Provide the [X, Y] coordinate of the cell's center where the given text is located.  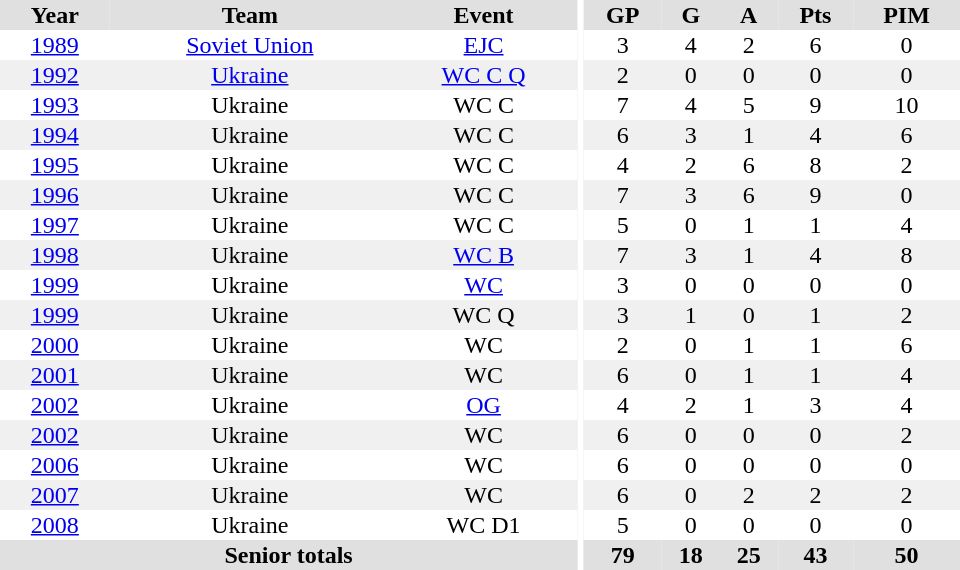
Pts [816, 15]
WC Q [484, 315]
1996 [55, 195]
Team [250, 15]
1997 [55, 225]
G [691, 15]
2007 [55, 495]
GP [623, 15]
Soviet Union [250, 45]
2006 [55, 465]
10 [906, 105]
Senior totals [288, 555]
WC C Q [484, 75]
1993 [55, 105]
2001 [55, 375]
PIM [906, 15]
50 [906, 555]
WC B [484, 255]
1994 [55, 135]
1989 [55, 45]
2008 [55, 525]
Year [55, 15]
25 [749, 555]
18 [691, 555]
43 [816, 555]
79 [623, 555]
2000 [55, 345]
Event [484, 15]
1992 [55, 75]
OG [484, 405]
1998 [55, 255]
1995 [55, 165]
EJC [484, 45]
A [749, 15]
WC D1 [484, 525]
